Return the [X, Y] coordinate for the center point of the cell that contains the specified text.  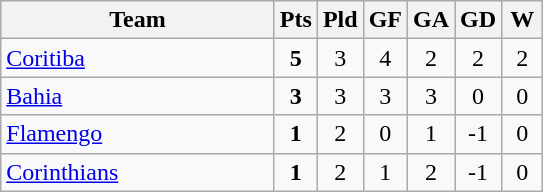
Bahia [138, 96]
GF [385, 20]
W [522, 20]
Pts [296, 20]
4 [385, 58]
GA [432, 20]
Corinthians [138, 172]
GD [478, 20]
5 [296, 58]
Flamengo [138, 134]
Pld [340, 20]
Team [138, 20]
Coritiba [138, 58]
